Identify which cell holds the provided text, then report its [X, Y] central coordinate. 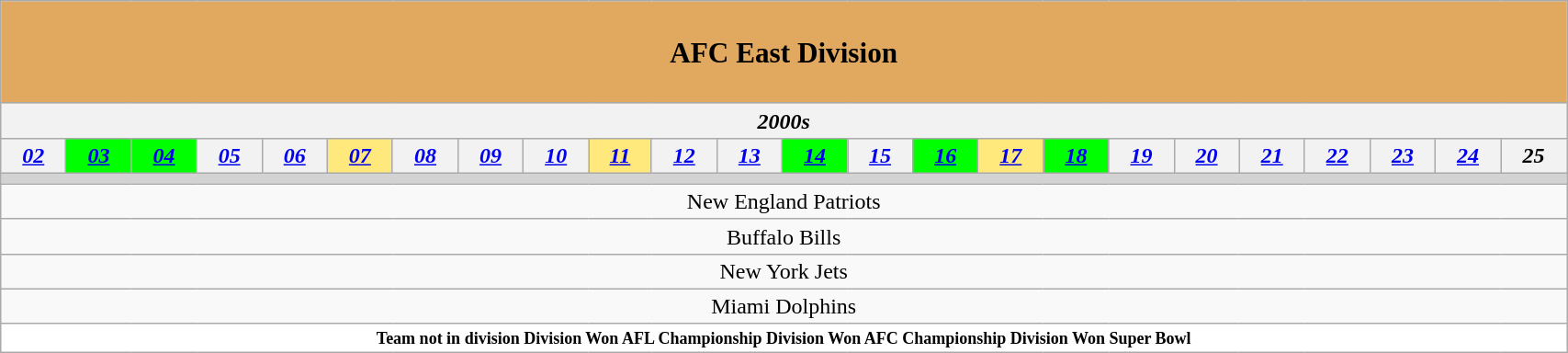
15 [880, 155]
New York Jets [784, 271]
Buffalo Bills [784, 236]
12 [683, 155]
Miami Dolphins [784, 306]
16 [946, 155]
05 [230, 155]
20 [1207, 155]
17 [1010, 155]
13 [750, 155]
New England Patriots [784, 201]
19 [1141, 155]
2000s [784, 120]
10 [557, 155]
03 [99, 155]
Team not in division Division Won AFL Championship Division Won AFC Championship Division Won Super Bowl [784, 338]
02 [33, 155]
14 [814, 155]
07 [360, 155]
04 [164, 155]
11 [620, 155]
08 [424, 155]
AFC East Division [784, 51]
21 [1271, 155]
25 [1534, 155]
22 [1337, 155]
24 [1468, 155]
09 [491, 155]
18 [1077, 155]
06 [294, 155]
23 [1402, 155]
